Output the (x, y) coordinate of the center of the cell containing the given text.  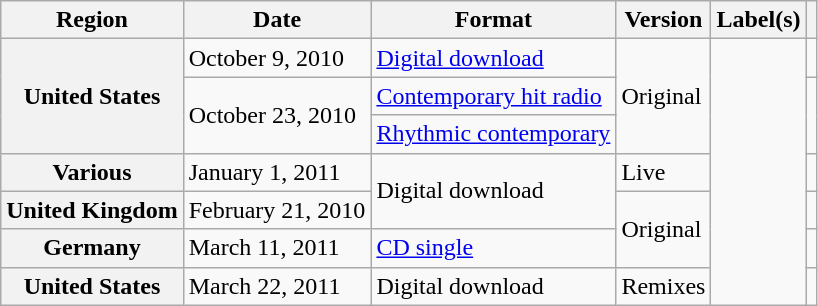
Label(s) (758, 20)
Region (92, 20)
Version (664, 20)
Contemporary hit radio (494, 96)
January 1, 2011 (277, 172)
Live (664, 172)
February 21, 2010 (277, 210)
CD single (494, 248)
Various (92, 172)
Format (494, 20)
Date (277, 20)
March 22, 2011 (277, 286)
October 23, 2010 (277, 115)
Remixes (664, 286)
Rhythmic contemporary (494, 134)
March 11, 2011 (277, 248)
October 9, 2010 (277, 58)
United Kingdom (92, 210)
Germany (92, 248)
